For the text-containing cell, return its midpoint in (X, Y) coordinate format. 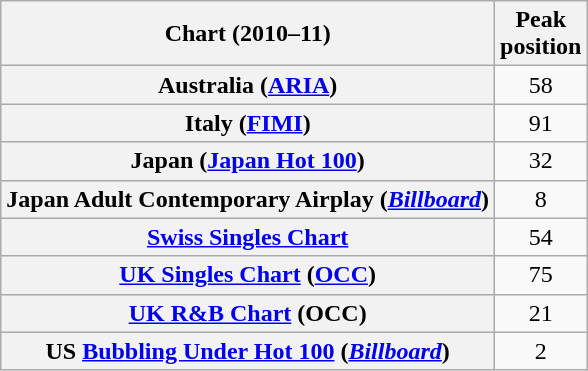
2 (541, 351)
Italy (FIMI) (248, 123)
Chart (2010–11) (248, 34)
UK R&B Chart (OCC) (248, 313)
Japan (Japan Hot 100) (248, 161)
UK Singles Chart (OCC) (248, 275)
8 (541, 199)
75 (541, 275)
Peakposition (541, 34)
Japan Adult Contemporary Airplay (Billboard) (248, 199)
58 (541, 85)
US Bubbling Under Hot 100 (Billboard) (248, 351)
54 (541, 237)
21 (541, 313)
Swiss Singles Chart (248, 237)
91 (541, 123)
32 (541, 161)
Australia (ARIA) (248, 85)
